Pinpoint the cell where the given text exists, returning its (X, Y) midpoint coordinate. 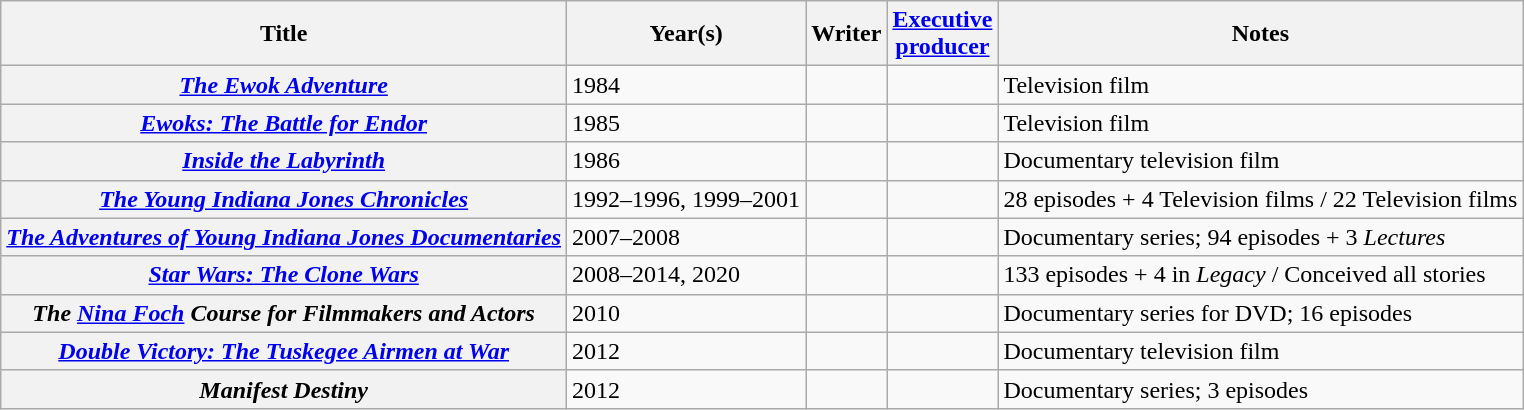
1985 (686, 123)
2008–2014, 2020 (686, 275)
2010 (686, 313)
Writer (846, 34)
Double Victory: The Tuskegee Airmen at War (284, 351)
Title (284, 34)
The Adventures of Young Indiana Jones Documentaries (284, 237)
133 episodes + 4 in Legacy / Conceived all stories (1260, 275)
2007–2008 (686, 237)
1986 (686, 161)
Star Wars: The Clone Wars (284, 275)
Manifest Destiny (284, 389)
1984 (686, 85)
The Ewok Adventure (284, 85)
Ewoks: The Battle for Endor (284, 123)
28 episodes + 4 Television films / 22 Television films (1260, 199)
The Nina Foch Course for Filmmakers and Actors (284, 313)
Year(s) (686, 34)
1992–1996, 1999–2001 (686, 199)
Documentary series; 3 episodes (1260, 389)
Inside the Labyrinth (284, 161)
Documentary series for DVD; 16 episodes (1260, 313)
Executiveproducer (942, 34)
Notes (1260, 34)
Documentary series; 94 episodes + 3 Lectures (1260, 237)
The Young Indiana Jones Chronicles (284, 199)
